Pinpoint the cell where the given text exists, returning its [x, y] midpoint coordinate. 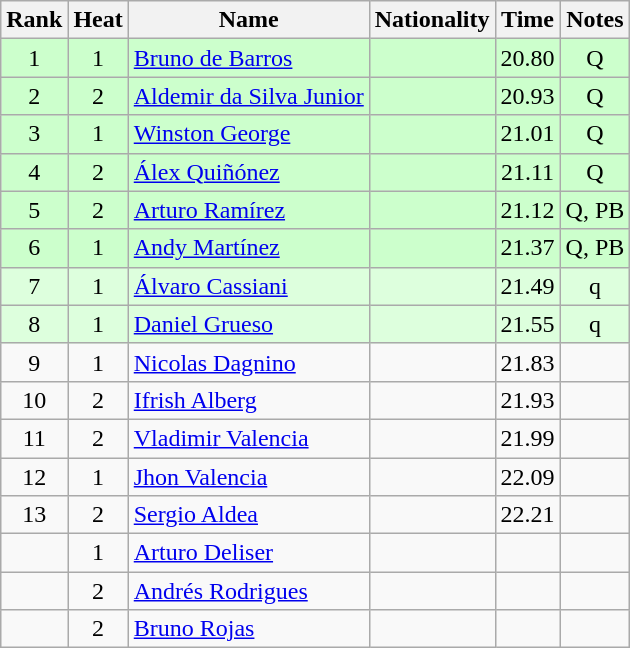
Álex Quiñónez [248, 172]
4 [34, 172]
7 [34, 286]
21.37 [528, 248]
21.99 [528, 438]
22.09 [528, 477]
Time [528, 20]
Aldemir da Silva Junior [248, 96]
Daniel Grueso [248, 324]
21.49 [528, 286]
Bruno Rojas [248, 629]
10 [34, 400]
Jhon Valencia [248, 477]
22.21 [528, 515]
20.93 [528, 96]
5 [34, 210]
Andrés Rodrigues [248, 591]
21.93 [528, 400]
13 [34, 515]
Nicolas Dagnino [248, 362]
Vladimir Valencia [248, 438]
21.01 [528, 134]
3 [34, 134]
Bruno de Barros [248, 58]
11 [34, 438]
21.12 [528, 210]
Andy Martínez [248, 248]
Arturo Ramírez [248, 210]
Ifrish Alberg [248, 400]
9 [34, 362]
Winston George [248, 134]
Notes [595, 20]
21.55 [528, 324]
Nationality [432, 20]
Heat [98, 20]
Rank [34, 20]
21.83 [528, 362]
20.80 [528, 58]
21.11 [528, 172]
6 [34, 248]
Álvaro Cassiani [248, 286]
8 [34, 324]
Name [248, 20]
12 [34, 477]
Sergio Aldea [248, 515]
Arturo Deliser [248, 553]
